Output the [X, Y] coordinate of the center of the cell containing the given text.  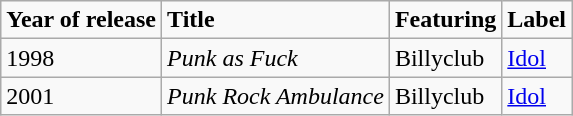
2001 [82, 96]
Year of release [82, 20]
Featuring [445, 20]
Punk as Fuck [276, 58]
Punk Rock Ambulance [276, 96]
1998 [82, 58]
Label [537, 20]
Title [276, 20]
